Search for the cell housing the specified text and yield its [x, y] center coordinate. 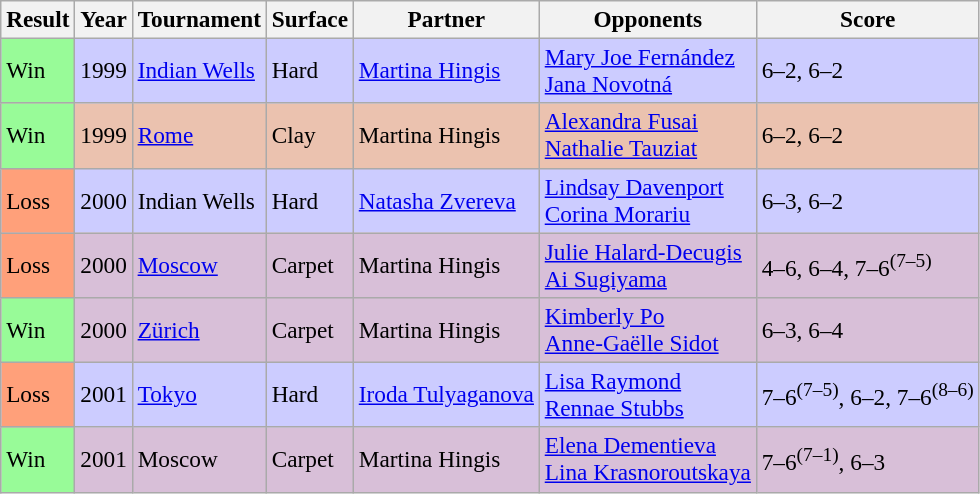
Tournament [199, 19]
Surface [310, 19]
6–3, 6–4 [868, 330]
Zürich [199, 330]
Opponents [648, 19]
4–6, 6–4, 7–6(7–5) [868, 264]
Year [104, 19]
Natasha Zvereva [446, 200]
Mary Joe Fernández Jana Novotná [648, 70]
Kimberly Po Anne-Gaëlle Sidot [648, 330]
Lindsay Davenport Corina Morariu [648, 200]
Rome [199, 136]
Tokyo [199, 394]
Partner [446, 19]
Score [868, 19]
Clay [310, 136]
Julie Halard-Decugis Ai Sugiyama [648, 264]
Result [38, 19]
7–6(7–1), 6–3 [868, 460]
Iroda Tulyaganova [446, 394]
7–6(7–5), 6–2, 7–6(8–6) [868, 394]
Elena Dementieva Lina Krasnoroutskaya [648, 460]
Alexandra Fusai Nathalie Tauziat [648, 136]
Lisa Raymond Rennae Stubbs [648, 394]
6–3, 6–2 [868, 200]
